Search for the cell housing the specified text and yield its (X, Y) center coordinate. 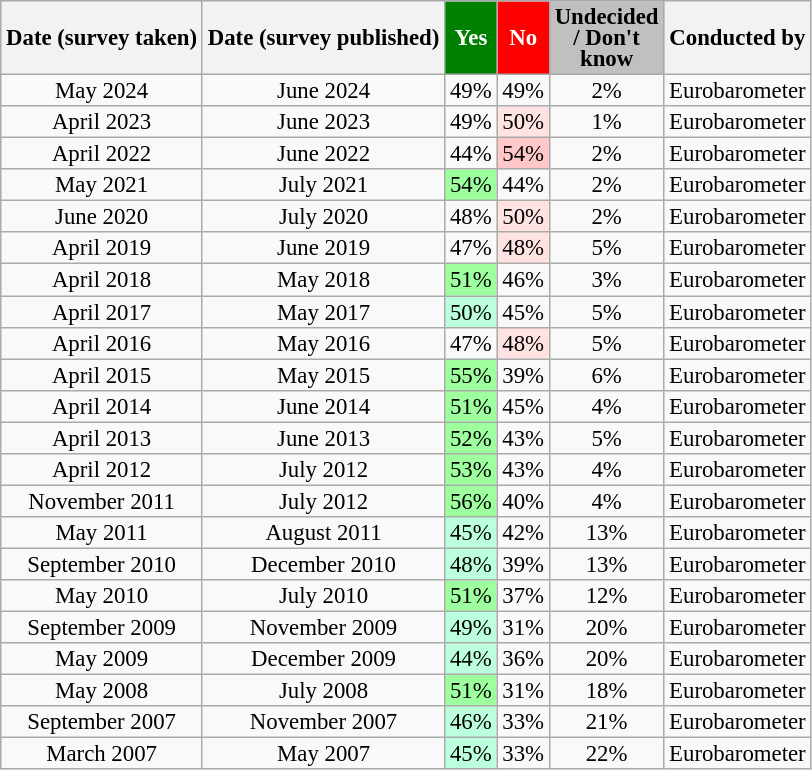
June 2024 (323, 91)
November 2011 (102, 501)
November 2007 (323, 722)
May 2011 (102, 533)
June 2023 (323, 122)
April 2013 (102, 438)
April 2012 (102, 470)
55% (471, 375)
April 2015 (102, 375)
18% (606, 691)
May 2015 (323, 375)
April 2014 (102, 406)
April 2022 (102, 154)
37% (523, 596)
April 2023 (102, 122)
June 2022 (323, 154)
July 2008 (323, 691)
September 2007 (102, 722)
April 2016 (102, 343)
July 2021 (323, 185)
52% (471, 438)
Date (survey published) (323, 38)
No (523, 38)
Yes (471, 38)
Undecided / Don't know (606, 38)
40% (523, 501)
April 2019 (102, 248)
42% (523, 533)
6% (606, 375)
Conducted by (738, 38)
Date (survey taken) (102, 38)
21% (606, 722)
December 2010 (323, 564)
53% (471, 470)
May 2017 (323, 312)
56% (471, 501)
May 2007 (323, 754)
36% (523, 659)
May 2018 (323, 280)
June 2020 (102, 217)
May 2008 (102, 691)
May 2010 (102, 596)
July 2010 (323, 596)
April 2017 (102, 312)
3% (606, 280)
July 2020 (323, 217)
September 2009 (102, 628)
June 2014 (323, 406)
September 2010 (102, 564)
May 2024 (102, 91)
August 2011 (323, 533)
1% (606, 122)
12% (606, 596)
April 2018 (102, 280)
December 2009 (323, 659)
May 2016 (323, 343)
March 2007 (102, 754)
22% (606, 754)
May 2009 (102, 659)
November 2009 (323, 628)
June 2013 (323, 438)
May 2021 (102, 185)
June 2019 (323, 248)
